Extract the (x, y) coordinate from the center of the cell holding the provided text.  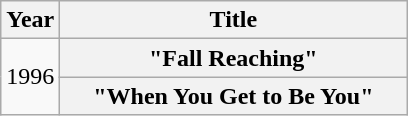
Title (234, 20)
"When You Get to Be You" (234, 96)
Year (30, 20)
"Fall Reaching" (234, 58)
1996 (30, 77)
